Extract the (X, Y) coordinate from the center of the cell holding the provided text.  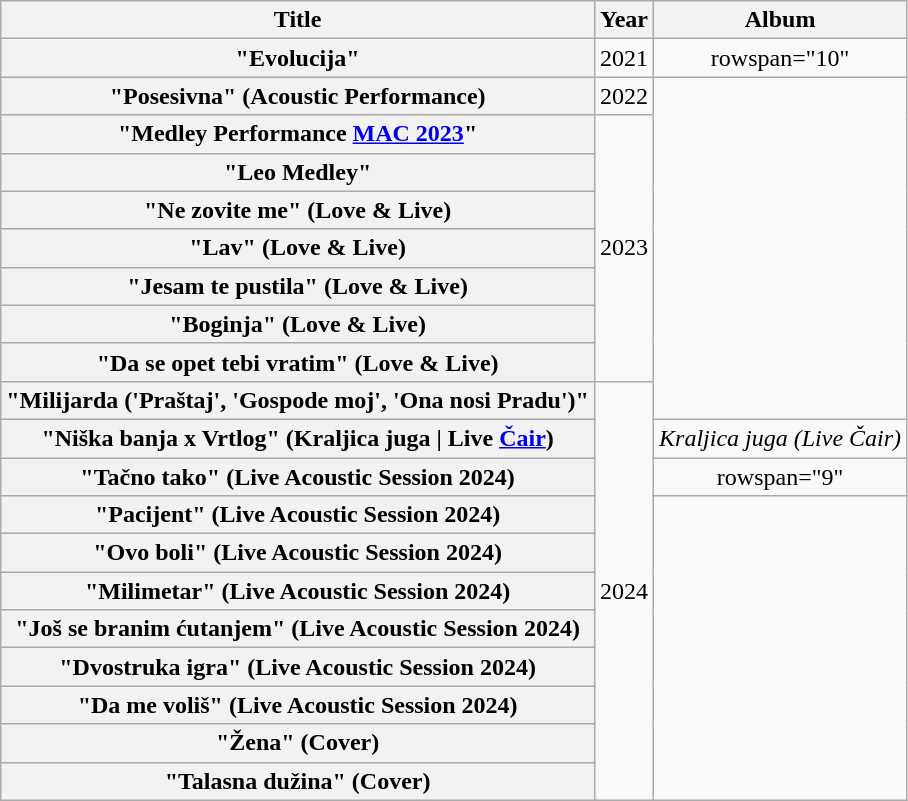
"Medley Performance MAC 2023" (298, 134)
Album (780, 20)
"Lav" (Love & Live) (298, 248)
"Milimetar" (Live Acoustic Session 2024) (298, 591)
Title (298, 20)
2022 (624, 96)
"Ovo boli" (Live Acoustic Session 2024) (298, 553)
"Žena" (Cover) (298, 743)
"Jesam te pustila" (Love & Live) (298, 286)
"Pacijent" (Live Acoustic Session 2024) (298, 515)
"Još se branim ćutanjem" (Live Acoustic Session 2024) (298, 629)
"Talasna dužina" (Cover) (298, 781)
rowspan="10" (780, 58)
"Milijarda ('Praštaj', 'Gospode moj', 'Ona nosi Pradu')" (298, 400)
Kraljica juga (Live Čair) (780, 438)
2021 (624, 58)
"Tačno tako" (Live Acoustic Session 2024) (298, 477)
"Da me voliš" (Live Acoustic Session 2024) (298, 705)
Year (624, 20)
"Posesivna" (Acoustic Performance) (298, 96)
"Niška banja x Vrtlog" (Kraljica juga | Live Čair) (298, 438)
rowspan="9" (780, 477)
"Da se opet tebi vratim" (Love & Live) (298, 362)
"Ne zovite me" (Love & Live) (298, 210)
2024 (624, 590)
"Evolucija" (298, 58)
"Dvostruka igra" (Live Acoustic Session 2024) (298, 667)
2023 (624, 248)
"Leo Medley" (298, 172)
"Boginja" (Love & Live) (298, 324)
